Provide the [x, y] coordinate of the cell's center where the given text is located.  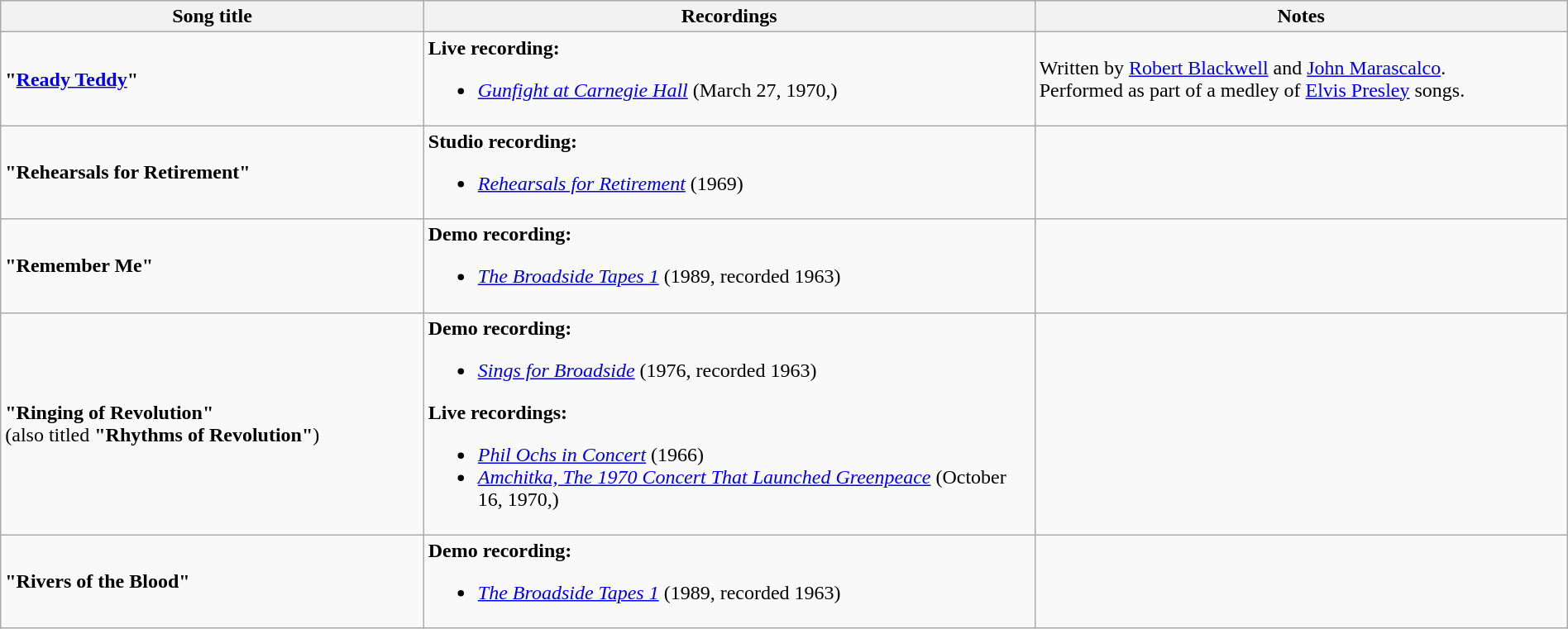
"Remember Me" [213, 266]
Written by Robert Blackwell and John Marascalco.Performed as part of a medley of Elvis Presley songs. [1301, 79]
Recordings [729, 17]
Live recording:Gunfight at Carnegie Hall (March 27, 1970,) [729, 79]
Notes [1301, 17]
Studio recording:Rehearsals for Retirement (1969) [729, 172]
"Rehearsals for Retirement" [213, 172]
"Ready Teddy" [213, 79]
"Ringing of Revolution"(also titled "Rhythms of Revolution") [213, 423]
"Rivers of the Blood" [213, 582]
Song title [213, 17]
